Determine the [x, y] coordinate at the center of the cell enclosing the given text.  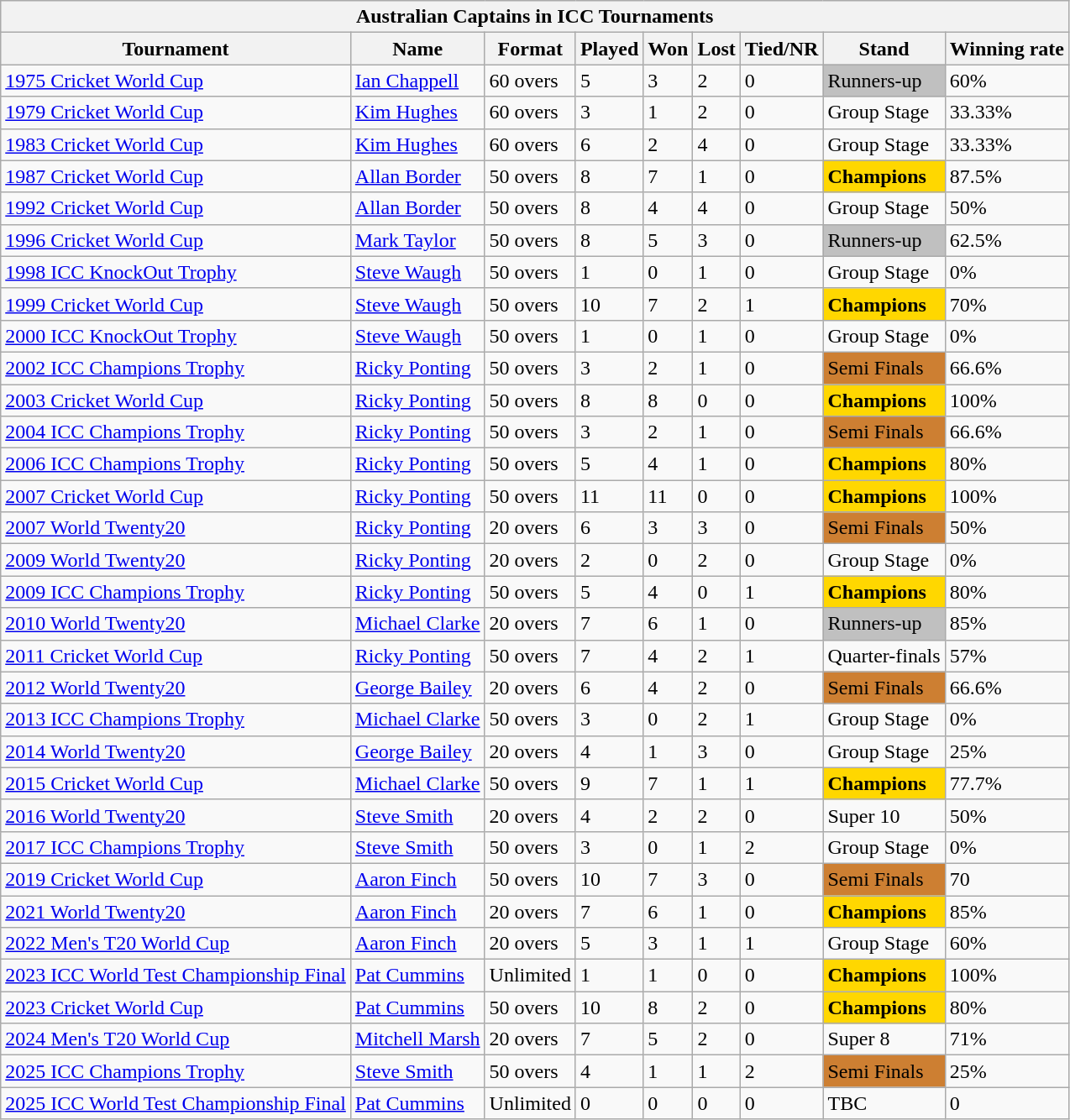
Winning rate [1006, 49]
Stand [884, 49]
2017 ICC Champions Trophy [176, 847]
87.5% [1006, 176]
1999 Cricket World Cup [176, 304]
2019 Cricket World Cup [176, 879]
2000 ICC KnockOut Trophy [176, 336]
1987 Cricket World Cup [176, 176]
Super 10 [884, 815]
2006 ICC Champions Trophy [176, 464]
2002 ICC Champions Trophy [176, 368]
2016 World Twenty20 [176, 815]
Lost [716, 49]
Australian Captains in ICC Tournaments [535, 17]
Tournament [176, 49]
Super 8 [884, 1039]
2003 Cricket World Cup [176, 400]
2024 Men's T20 World Cup [176, 1039]
2010 World Twenty20 [176, 624]
1998 ICC KnockOut Trophy [176, 272]
2007 Cricket World Cup [176, 496]
57% [1006, 656]
1992 Cricket World Cup [176, 208]
Ian Chappell [417, 81]
2023 ICC World Test Championship Final [176, 976]
1975 Cricket World Cup [176, 81]
2025 ICC Champions Trophy [176, 1071]
2022 Men's T20 World Cup [176, 944]
TBC [884, 1103]
Tied/NR [781, 49]
2025 ICC World Test Championship Final [176, 1103]
2009 ICC Champions Trophy [176, 592]
Quarter-finals [884, 656]
2007 World Twenty20 [176, 528]
Mitchell Marsh [417, 1039]
2004 ICC Champions Trophy [176, 432]
Format [530, 49]
1979 Cricket World Cup [176, 113]
71% [1006, 1039]
1996 Cricket World Cup [176, 240]
70% [1006, 304]
9 [609, 783]
70 [1006, 879]
2021 World Twenty20 [176, 911]
2011 Cricket World Cup [176, 656]
2023 Cricket World Cup [176, 1007]
62.5% [1006, 240]
2015 Cricket World Cup [176, 783]
2012 World Twenty20 [176, 688]
Played [609, 49]
Name [417, 49]
2009 World Twenty20 [176, 560]
2014 World Twenty20 [176, 751]
2013 ICC Champions Trophy [176, 720]
1983 Cricket World Cup [176, 144]
Won [669, 49]
77.7% [1006, 783]
Mark Taylor [417, 240]
